Search for the cell housing the specified text and yield its [X, Y] center coordinate. 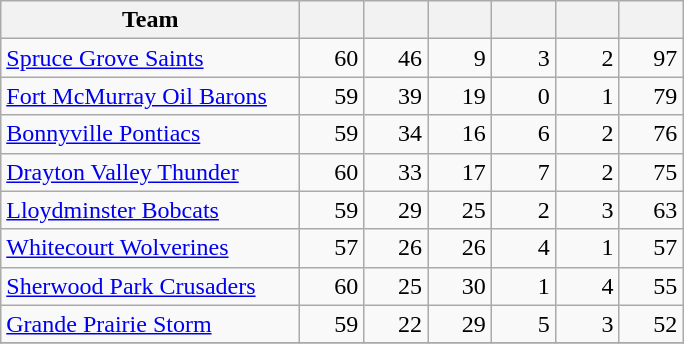
9 [460, 58]
19 [460, 96]
22 [396, 324]
Spruce Grove Saints [150, 58]
75 [651, 172]
7 [523, 172]
33 [396, 172]
6 [523, 134]
39 [396, 96]
Sherwood Park Crusaders [150, 286]
Whitecourt Wolverines [150, 248]
79 [651, 96]
Bonnyville Pontiacs [150, 134]
16 [460, 134]
Lloydminster Bobcats [150, 210]
97 [651, 58]
34 [396, 134]
Team [150, 20]
52 [651, 324]
17 [460, 172]
Grande Prairie Storm [150, 324]
63 [651, 210]
55 [651, 286]
30 [460, 286]
5 [523, 324]
Drayton Valley Thunder [150, 172]
0 [523, 96]
76 [651, 134]
46 [396, 58]
Fort McMurray Oil Barons [150, 96]
